Find where the given text appears and provide that cell's center as (X, Y) coordinate. 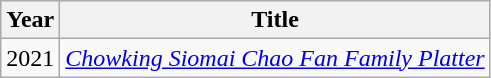
Title (275, 20)
Chowking Siomai Chao Fan Family Platter (275, 58)
Year (30, 20)
2021 (30, 58)
